Determine the (x, y) coordinate at the center of the cell enclosing the given text.  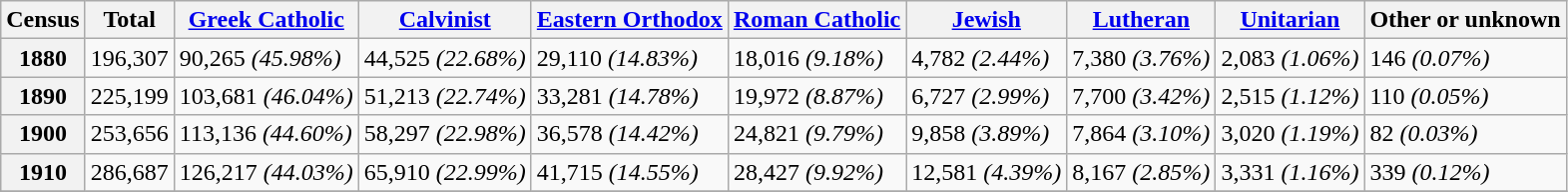
Lutheran (1142, 20)
12,581 (4.39%) (986, 172)
196,307 (130, 58)
7,380 (3.76%) (1142, 58)
29,110 (14.83%) (629, 58)
2,083 (1.06%) (1290, 58)
Roman Catholic (816, 20)
33,281 (14.78%) (629, 96)
3,020 (1.19%) (1290, 134)
3,331 (1.16%) (1290, 172)
110 (0.05%) (1465, 96)
6,727 (2.99%) (986, 96)
146 (0.07%) (1465, 58)
1900 (43, 134)
253,656 (130, 134)
126,217 (44.03%) (265, 172)
51,213 (22.74%) (445, 96)
8,167 (2.85%) (1142, 172)
286,687 (130, 172)
113,136 (44.60%) (265, 134)
2,515 (1.12%) (1290, 96)
90,265 (45.98%) (265, 58)
Unitarian (1290, 20)
103,681 (46.04%) (265, 96)
24,821 (9.79%) (816, 134)
Greek Catholic (265, 20)
7,700 (3.42%) (1142, 96)
339 (0.12%) (1465, 172)
58,297 (22.98%) (445, 134)
41,715 (14.55%) (629, 172)
Calvinist (445, 20)
Jewish (986, 20)
7,864 (3.10%) (1142, 134)
9,858 (3.89%) (986, 134)
82 (0.03%) (1465, 134)
65,910 (22.99%) (445, 172)
44,525 (22.68%) (445, 58)
1890 (43, 96)
18,016 (9.18%) (816, 58)
19,972 (8.87%) (816, 96)
1880 (43, 58)
1910 (43, 172)
4,782 (2.44%) (986, 58)
Census (43, 20)
36,578 (14.42%) (629, 134)
Eastern Orthodox (629, 20)
Total (130, 20)
28,427 (9.92%) (816, 172)
225,199 (130, 96)
Other or unknown (1465, 20)
